Detect which cell encompasses the target text, then output its [X, Y] center coordinate. 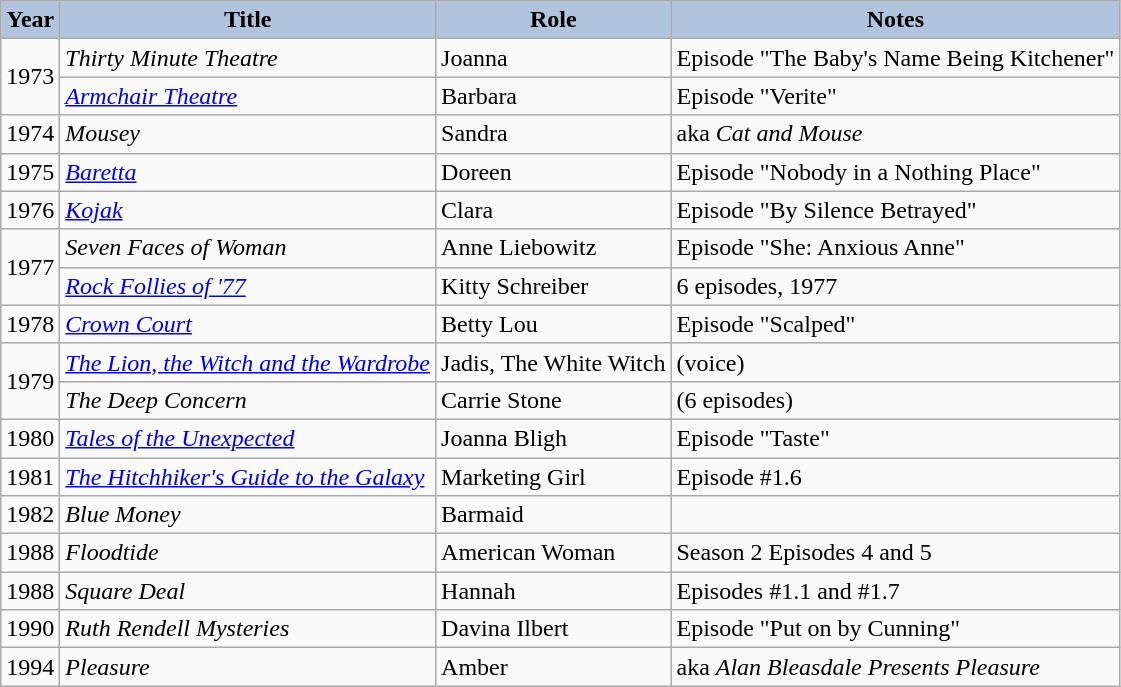
Amber [554, 667]
Carrie Stone [554, 400]
Kitty Schreiber [554, 286]
American Woman [554, 553]
(voice) [896, 362]
1974 [30, 134]
Jadis, The White Witch [554, 362]
Joanna [554, 58]
Episode "Nobody in a Nothing Place" [896, 172]
Ruth Rendell Mysteries [248, 629]
6 episodes, 1977 [896, 286]
Doreen [554, 172]
The Lion, the Witch and the Wardrobe [248, 362]
Title [248, 20]
Episode "The Baby's Name Being Kitchener" [896, 58]
Clara [554, 210]
Notes [896, 20]
Davina Ilbert [554, 629]
Barmaid [554, 515]
Seven Faces of Woman [248, 248]
Betty Lou [554, 324]
Crown Court [248, 324]
1980 [30, 438]
Hannah [554, 591]
Episode "Taste" [896, 438]
1977 [30, 267]
Barbara [554, 96]
1979 [30, 381]
1990 [30, 629]
Pleasure [248, 667]
Episode "Scalped" [896, 324]
1973 [30, 77]
1994 [30, 667]
Baretta [248, 172]
aka Cat and Mouse [896, 134]
Sandra [554, 134]
Year [30, 20]
The Deep Concern [248, 400]
Marketing Girl [554, 477]
1975 [30, 172]
Episode "By Silence Betrayed" [896, 210]
Floodtide [248, 553]
Role [554, 20]
aka Alan Bleasdale Presents Pleasure [896, 667]
Rock Follies of '77 [248, 286]
1981 [30, 477]
The Hitchhiker's Guide to the Galaxy [248, 477]
1982 [30, 515]
Mousey [248, 134]
1976 [30, 210]
Tales of the Unexpected [248, 438]
Episode #1.6 [896, 477]
Joanna Bligh [554, 438]
Square Deal [248, 591]
Armchair Theatre [248, 96]
Blue Money [248, 515]
Season 2 Episodes 4 and 5 [896, 553]
Kojak [248, 210]
Episode "She: Anxious Anne" [896, 248]
1978 [30, 324]
Episode "Verite" [896, 96]
Thirty Minute Theatre [248, 58]
Episodes #1.1 and #1.7 [896, 591]
(6 episodes) [896, 400]
Anne Liebowitz [554, 248]
Episode "Put on by Cunning" [896, 629]
